Capture the cell that displays the provided text and extract its (x, y) central coordinate. 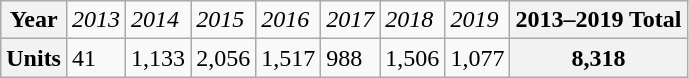
1,517 (288, 58)
1,506 (412, 58)
2013–2019 Total (598, 20)
2,056 (224, 58)
1,077 (478, 58)
2013 (96, 20)
2016 (288, 20)
41 (96, 58)
2017 (350, 20)
2019 (478, 20)
2014 (158, 20)
2015 (224, 20)
2018 (412, 20)
1,133 (158, 58)
988 (350, 58)
8,318 (598, 58)
Year (34, 20)
Units (34, 58)
